Return [x, y] of the center of cell containing provided text 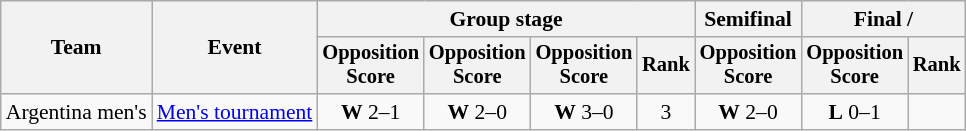
W 2–1 [370, 112]
Team [76, 48]
Group stage [506, 19]
Semifinal [748, 19]
W 3–0 [584, 112]
Event [235, 48]
Men's tournament [235, 112]
3 [666, 112]
Argentina men's [76, 112]
Final / [883, 19]
L 0–1 [854, 112]
